Capture the cell that displays the provided text and extract its [X, Y] central coordinate. 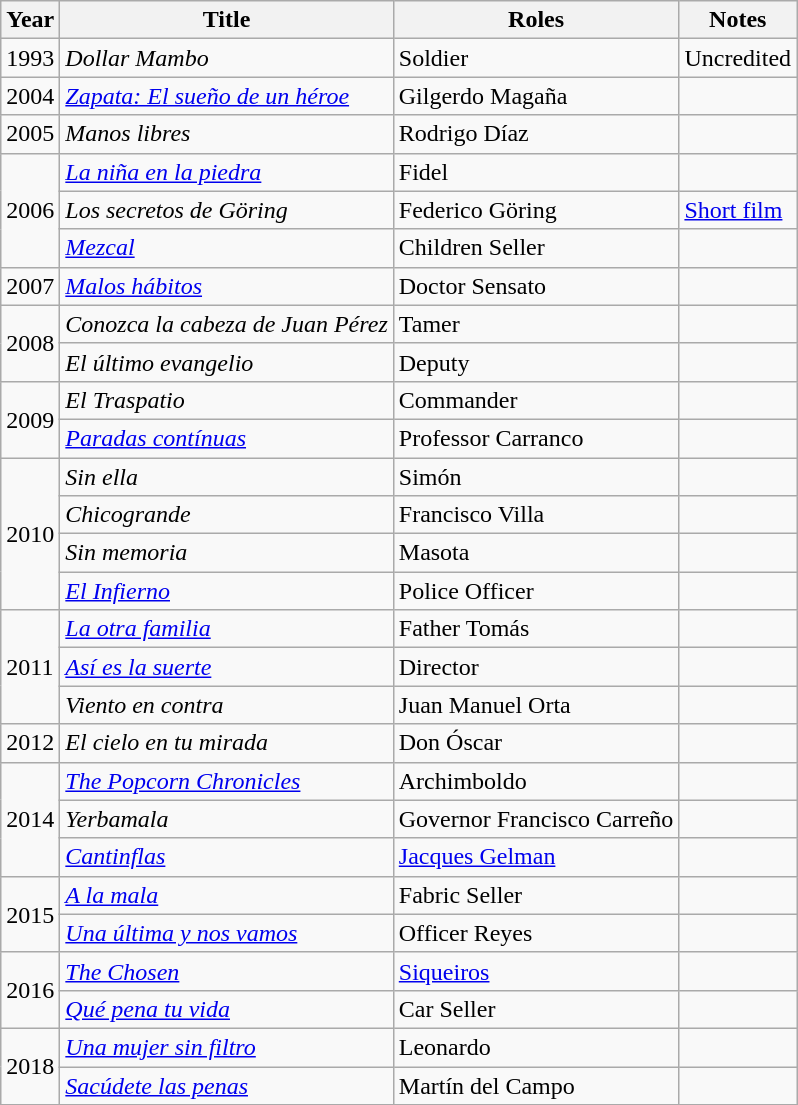
The Popcorn Chronicles [226, 781]
Paradas contínuas [226, 438]
Qué pena tu vida [226, 1009]
Gilgerdo Magaña [536, 96]
Professor Carranco [536, 438]
2005 [30, 134]
Francisco Villa [536, 515]
Doctor Sensato [536, 286]
Commander [536, 400]
La niña en la piedra [226, 172]
El Traspatio [226, 400]
Uncredited [738, 58]
Fidel [536, 172]
2004 [30, 96]
Deputy [536, 362]
Year [30, 20]
Notes [738, 20]
Juan Manuel Orta [536, 705]
Masota [536, 553]
2015 [30, 914]
Police Officer [536, 591]
Zapata: El sueño de un héroe [226, 96]
Una última y nos vamos [226, 933]
A la mala [226, 895]
2011 [30, 667]
Short film [738, 210]
Una mujer sin filtro [226, 1047]
2006 [30, 210]
Sin ella [226, 477]
Father Tomás [536, 629]
1993 [30, 58]
2016 [30, 990]
Archimboldo [536, 781]
2007 [30, 286]
Dollar Mambo [226, 58]
Mezcal [226, 248]
2018 [30, 1066]
2009 [30, 419]
Governor Francisco Carreño [536, 819]
Sin memoria [226, 553]
Los secretos de Göring [226, 210]
Yerbamala [226, 819]
2012 [30, 743]
The Chosen [226, 971]
Leonardo [536, 1047]
La otra familia [226, 629]
Viento en contra [226, 705]
Manos libres [226, 134]
Fabric Seller [536, 895]
Officer Reyes [536, 933]
Tamer [536, 324]
Jacques Gelman [536, 857]
Roles [536, 20]
Siqueiros [536, 971]
Children Seller [536, 248]
Rodrigo Díaz [536, 134]
Chicogrande [226, 515]
Director [536, 667]
El cielo en tu mirada [226, 743]
El último evangelio [226, 362]
Soldier [536, 58]
2008 [30, 343]
Federico Göring [536, 210]
Title [226, 20]
Conozca la cabeza de Juan Pérez [226, 324]
Sacúdete las penas [226, 1085]
Martín del Campo [536, 1085]
Don Óscar [536, 743]
Cantinflas [226, 857]
2014 [30, 819]
2010 [30, 534]
Car Seller [536, 1009]
El Infierno [226, 591]
Malos hábitos [226, 286]
Así es la suerte [226, 667]
Simón [536, 477]
